Capture the cell that displays the provided text and extract its [X, Y] central coordinate. 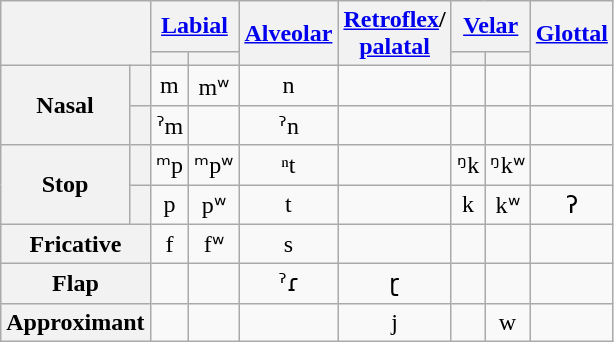
Approximant [76, 322]
ᵑk [468, 165]
ʔ [572, 204]
Labial [194, 26]
ᵐpʷ [214, 165]
k [468, 204]
Fricative [76, 244]
pʷ [214, 204]
ˀɾ [288, 284]
Flap [76, 284]
f [170, 244]
mʷ [214, 86]
Stop [66, 184]
j [394, 322]
Glottal [572, 34]
ˀm [170, 125]
t [288, 204]
ɽ [394, 284]
n [288, 86]
ᵐp [170, 165]
ⁿt [288, 165]
p [170, 204]
Velar [490, 26]
m [170, 86]
kʷ [508, 204]
Alveolar [288, 34]
Nasal [66, 106]
Retroflex/palatal [394, 34]
ˀn [288, 125]
s [288, 244]
w [508, 322]
fʷ [214, 244]
ᵑkʷ [508, 165]
